Output the (x, y) coordinate of the center of the cell containing the given text.  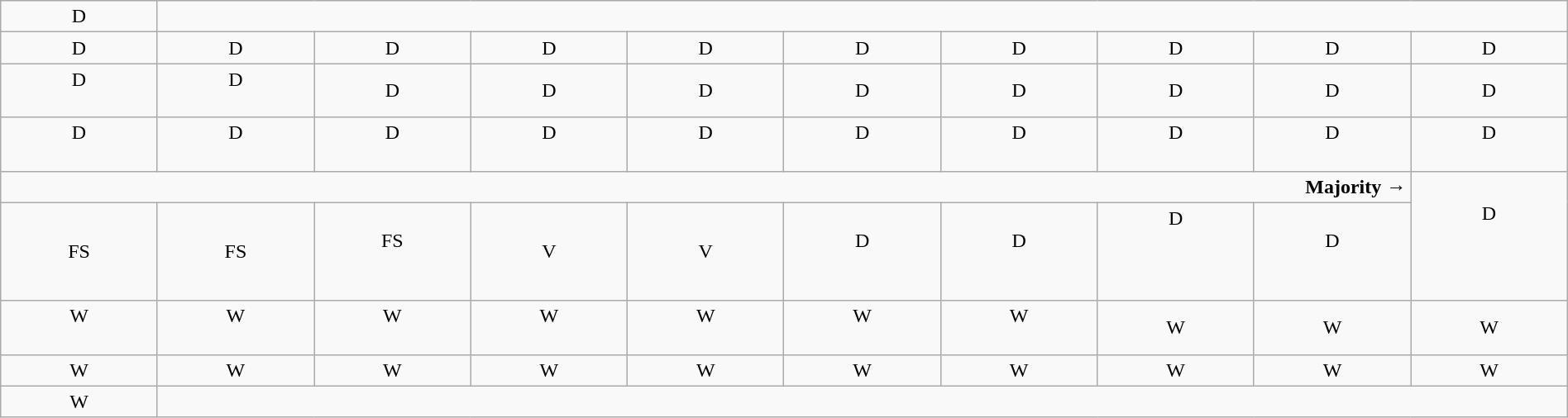
Majority → (706, 187)
